Scan for the cell matching the given text and deliver its [X, Y] coordinate at center. 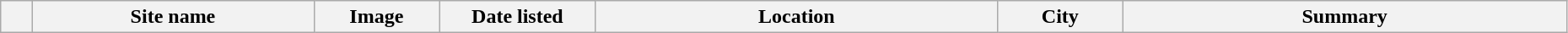
Site name [173, 17]
Date listed [518, 17]
Image [376, 17]
Summary [1344, 17]
Location [796, 17]
City [1061, 17]
